From the cell containing the given text, extract its center point as (x, y) coordinate. 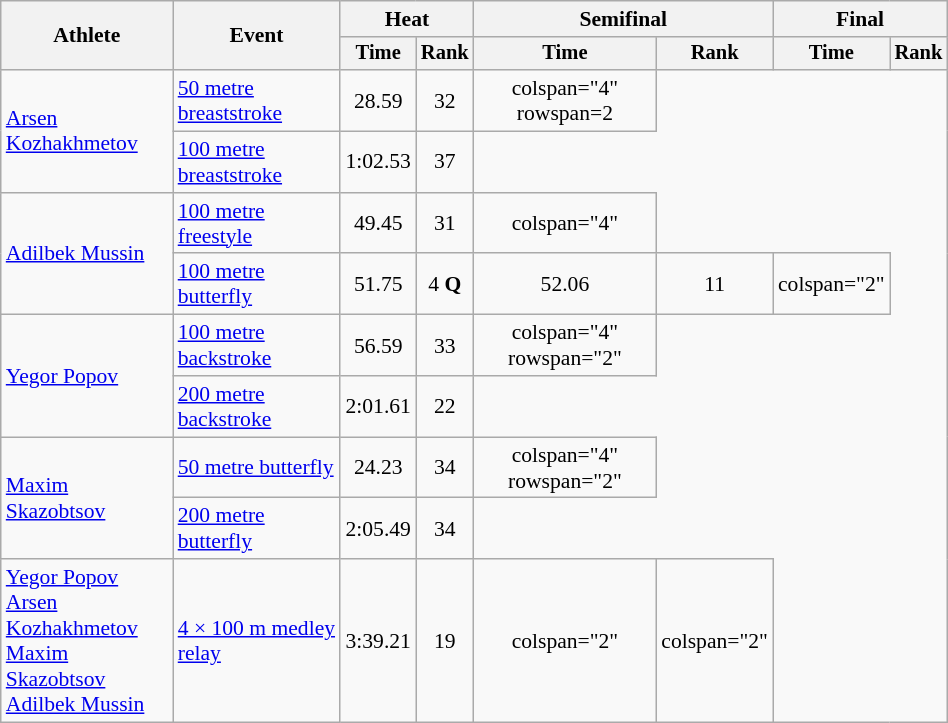
19 (445, 640)
33 (445, 346)
Yegor Popov Arsen Kozhakhmetov Maxim Skazobtsov Adilbek Mussin (87, 640)
32 (445, 100)
colspan="4" rowspan=2 (566, 100)
2:05.49 (378, 528)
56.59 (378, 346)
Yegor Popov (87, 376)
Athlete (87, 36)
Final (860, 19)
Event (257, 36)
31 (445, 224)
100 metre freestyle (257, 224)
100 metre backstroke (257, 346)
28.59 (378, 100)
200 metre butterfly (257, 528)
Adilbek Mussin (87, 254)
2:01.61 (378, 406)
3:39.21 (378, 640)
11 (714, 284)
100 metre breaststroke (257, 162)
100 metre butterfly (257, 284)
50 metre breaststroke (257, 100)
49.45 (378, 224)
51.75 (378, 284)
colspan="4" (566, 224)
22 (445, 406)
1:02.53 (378, 162)
Maxim Skazobtsov (87, 498)
Heat (406, 19)
Semifinal (624, 19)
4 Q (445, 284)
200 metre backstroke (257, 406)
52.06 (566, 284)
37 (445, 162)
24.23 (378, 468)
50 metre butterfly (257, 468)
Arsen Kozhakhmetov (87, 131)
4 × 100 m medley relay (257, 640)
